Provide the [X, Y] coordinate of the cell's center where the given text is located.  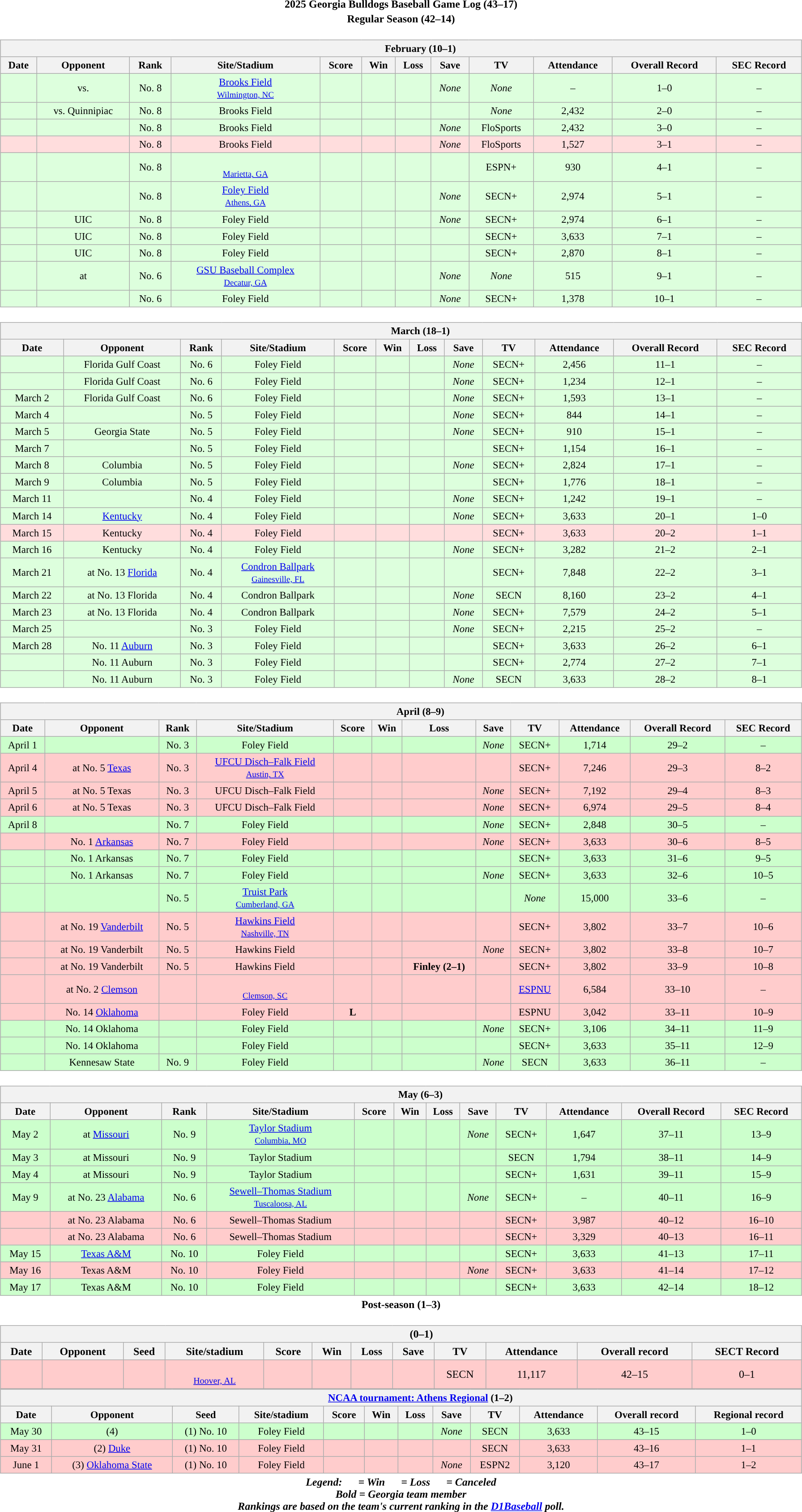
March (18–1) [401, 331]
10–9 [763, 1012]
vs. [83, 88]
Marietta, GA [245, 167]
(2) Duke [112, 1448]
12–1 [665, 381]
10–1 [664, 298]
33–9 [678, 966]
May 31 [26, 1448]
L [353, 1012]
at No. 2 Clemson [102, 990]
18–12 [761, 1287]
17–12 [761, 1270]
May 30 [26, 1431]
2,215 [574, 629]
6,974 [595, 807]
28–2 [665, 679]
20–1 [665, 516]
33–7 [678, 927]
7,848 [574, 573]
515 [573, 276]
1,242 [574, 499]
30–6 [678, 841]
3–0 [664, 128]
3,987 [584, 1220]
March 15 [32, 533]
41–13 [671, 1253]
1,234 [574, 381]
1,794 [584, 1157]
10–8 [763, 966]
(0–1) [401, 1334]
14–9 [761, 1157]
1,647 [584, 1134]
ESPN2 [495, 1465]
22–2 [665, 573]
1,527 [573, 144]
36–11 [678, 1062]
2,824 [574, 465]
vs. Quinnipiac [83, 111]
1–2 [748, 1465]
2–1 [759, 549]
SECT Record [747, 1351]
16–11 [761, 1236]
April 4 [22, 768]
May 2 [25, 1134]
35–11 [678, 1046]
7,246 [595, 768]
19–1 [665, 499]
9–5 [763, 858]
31–6 [678, 858]
Brooks FieldWilmington, NC [245, 88]
34–11 [678, 1029]
March 25 [32, 629]
13–9 [761, 1134]
GSU Baseball ComplexDecatur, GA [245, 276]
16–10 [761, 1220]
13–1 [665, 398]
33–11 [678, 1012]
1,631 [584, 1174]
43–17 [646, 1465]
41–14 [671, 1270]
Taylor StadiumColumbia, MO [280, 1134]
March 21 [32, 573]
42–15 [635, 1374]
Condron BallparkGainesville, FL [277, 573]
15–9 [761, 1174]
29–3 [678, 768]
May (6–3) [401, 1095]
26–2 [665, 646]
11,117 [531, 1374]
33–8 [678, 950]
3,282 [574, 549]
Hoover, AL [215, 1374]
32–6 [678, 875]
April 6 [22, 807]
March 2 [32, 398]
Foley FieldAthens, GA [245, 196]
NCAA tournament: Athens Regional (1–2) [401, 1398]
March 7 [32, 449]
29–5 [678, 807]
2,870 [573, 253]
10–6 [763, 927]
March 28 [32, 646]
14–1 [665, 415]
June 1 [26, 1465]
May 17 [25, 1287]
May 15 [25, 1253]
17–11 [761, 1253]
May 3 [25, 1157]
37–11 [671, 1134]
Clemson, SC [265, 990]
Hawkins FieldNashville, TN [265, 927]
38–11 [671, 1157]
March 11 [32, 499]
0–1 [747, 1374]
1,593 [574, 398]
43–15 [646, 1431]
at [83, 276]
May 16 [25, 1270]
March 8 [32, 465]
39–11 [671, 1174]
March 16 [32, 549]
17–1 [665, 465]
16–1 [665, 449]
15,000 [595, 897]
3,042 [595, 1012]
15–1 [665, 432]
12–9 [763, 1046]
8,160 [574, 595]
42–14 [671, 1287]
3,106 [595, 1029]
April (8–9) [401, 711]
8–4 [763, 807]
2,774 [574, 663]
UFCU Disch–Falk FieldAustin, TX [265, 768]
29–2 [678, 745]
(3) Oklahoma State [112, 1465]
20–2 [665, 533]
844 [574, 415]
February (10–1) [401, 48]
910 [574, 432]
1,776 [574, 482]
10–7 [763, 950]
8–5 [763, 841]
29–4 [678, 791]
40–12 [671, 1220]
2,848 [595, 824]
7,579 [574, 612]
24–2 [665, 612]
March 14 [32, 516]
11–1 [665, 365]
1,378 [573, 298]
9–1 [664, 276]
Sewell–Thomas StadiumTuscaloosa, AL [280, 1197]
March 4 [32, 415]
11–9 [763, 1029]
1,154 [574, 449]
43–16 [646, 1448]
33–10 [678, 990]
April 1 [22, 745]
10–5 [763, 875]
ESPN+ [501, 167]
25–2 [665, 629]
7,192 [595, 791]
21–2 [665, 549]
1,714 [595, 745]
March 23 [32, 612]
March 22 [32, 595]
2–0 [664, 111]
Finley (2–1) [439, 966]
May 9 [25, 1197]
16–9 [761, 1197]
April 5 [22, 791]
6,584 [595, 990]
(4) [112, 1431]
March 5 [32, 432]
May 4 [25, 1174]
30–5 [678, 824]
27–2 [665, 663]
3,120 [559, 1465]
18–1 [665, 482]
8–3 [763, 791]
40–11 [671, 1197]
40–13 [671, 1236]
8–2 [763, 768]
930 [573, 167]
Regional record [748, 1415]
March 9 [32, 482]
3,329 [584, 1236]
Truist ParkCumberland, GA [265, 897]
23–2 [665, 595]
April 8 [22, 824]
33–6 [678, 897]
Kennesaw State [102, 1062]
Georgia State [122, 432]
2,456 [574, 365]
